Pinpoint the cell where the given text exists, returning its (X, Y) midpoint coordinate. 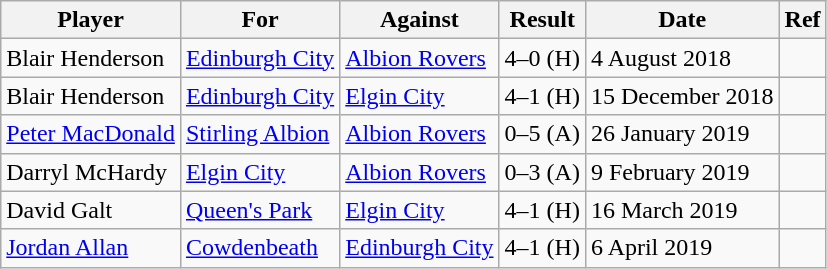
26 January 2019 (682, 134)
9 February 2019 (682, 172)
Peter MacDonald (91, 134)
15 December 2018 (682, 96)
Against (420, 20)
Cowdenbeath (260, 248)
For (260, 20)
Ref (802, 20)
David Galt (91, 210)
0–5 (A) (542, 134)
6 April 2019 (682, 248)
Darryl McHardy (91, 172)
Queen's Park (260, 210)
Jordan Allan (91, 248)
Date (682, 20)
4 August 2018 (682, 58)
0–3 (A) (542, 172)
Result (542, 20)
Player (91, 20)
Stirling Albion (260, 134)
16 March 2019 (682, 210)
4–0 (H) (542, 58)
